Pinpoint the cell where the given text exists, returning its [X, Y] midpoint coordinate. 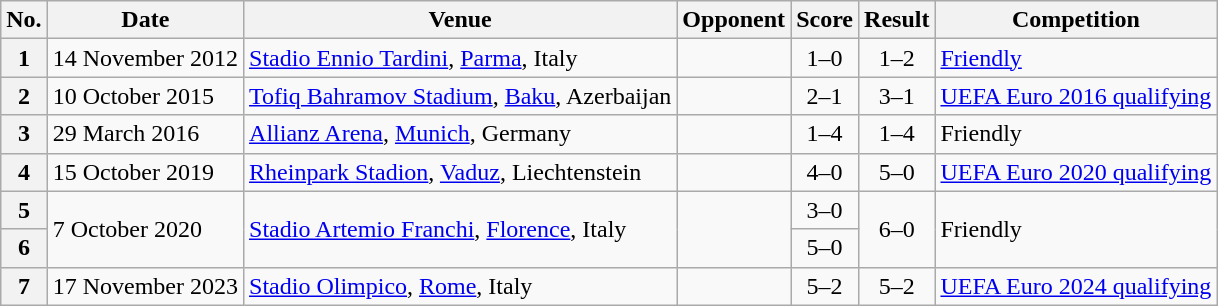
3–1 [897, 96]
Competition [1076, 20]
Allianz Arena, Munich, Germany [460, 134]
1–2 [897, 58]
Stadio Ennio Tardini, Parma, Italy [460, 58]
4–0 [825, 172]
17 November 2023 [145, 286]
6–0 [897, 229]
UEFA Euro 2016 qualifying [1076, 96]
1–0 [825, 58]
15 October 2019 [145, 172]
14 November 2012 [145, 58]
4 [24, 172]
2 [24, 96]
29 March 2016 [145, 134]
5 [24, 210]
3–0 [825, 210]
Stadio Olimpico, Rome, Italy [460, 286]
1 [24, 58]
Stadio Artemio Franchi, Florence, Italy [460, 229]
7 October 2020 [145, 229]
3 [24, 134]
7 [24, 286]
6 [24, 248]
Date [145, 20]
Tofiq Bahramov Stadium, Baku, Azerbaijan [460, 96]
Venue [460, 20]
UEFA Euro 2024 qualifying [1076, 286]
UEFA Euro 2020 qualifying [1076, 172]
Rheinpark Stadion, Vaduz, Liechtenstein [460, 172]
10 October 2015 [145, 96]
Opponent [734, 20]
No. [24, 20]
2–1 [825, 96]
Score [825, 20]
Result [897, 20]
